Detect which cell encompasses the target text, then output its (x, y) center coordinate. 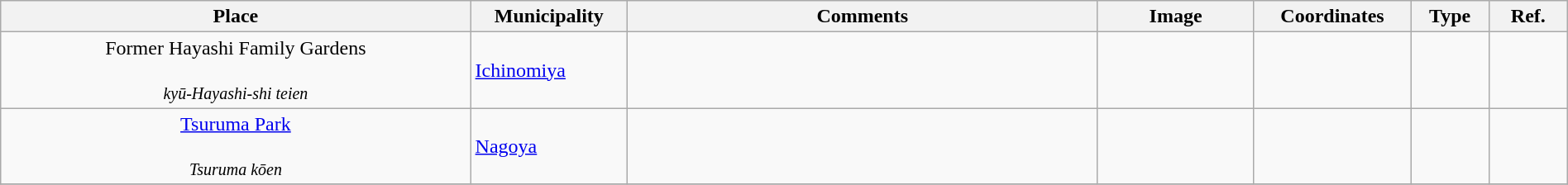
Comments (863, 17)
Former Hayashi Family Gardenskyū-Hayashi-shi teien (236, 70)
Ref. (1528, 17)
Ichinomiya (549, 70)
Municipality (549, 17)
Nagoya (549, 146)
Tsuruma ParkTsuruma kōen (236, 146)
Place (236, 17)
Image (1176, 17)
Type (1451, 17)
Coordinates (1331, 17)
